Locate the cell with the specified text and output its [X, Y] center coordinate. 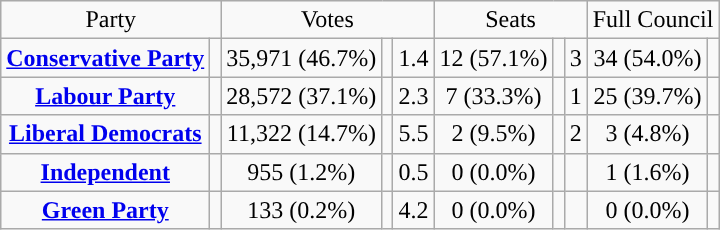
Labour Party [106, 96]
34 (54.0%) [648, 58]
Conservative Party [106, 58]
1 [576, 96]
133 (0.2%) [302, 210]
Votes [328, 20]
3 [576, 58]
2 (9.5%) [494, 134]
4.2 [414, 210]
11,322 (14.7%) [302, 134]
955 (1.2%) [302, 172]
2.3 [414, 96]
Full Council [653, 20]
1 (1.6%) [648, 172]
0.5 [414, 172]
3 (4.8%) [648, 134]
35,971 (46.7%) [302, 58]
Seats [510, 20]
Green Party [106, 210]
Independent [106, 172]
28,572 (37.1%) [302, 96]
2 [576, 134]
12 (57.1%) [494, 58]
Party [111, 20]
Liberal Democrats [106, 134]
5.5 [414, 134]
25 (39.7%) [648, 96]
1.4 [414, 58]
7 (33.3%) [494, 96]
